Identify which cell holds the provided text, then report its [x, y] central coordinate. 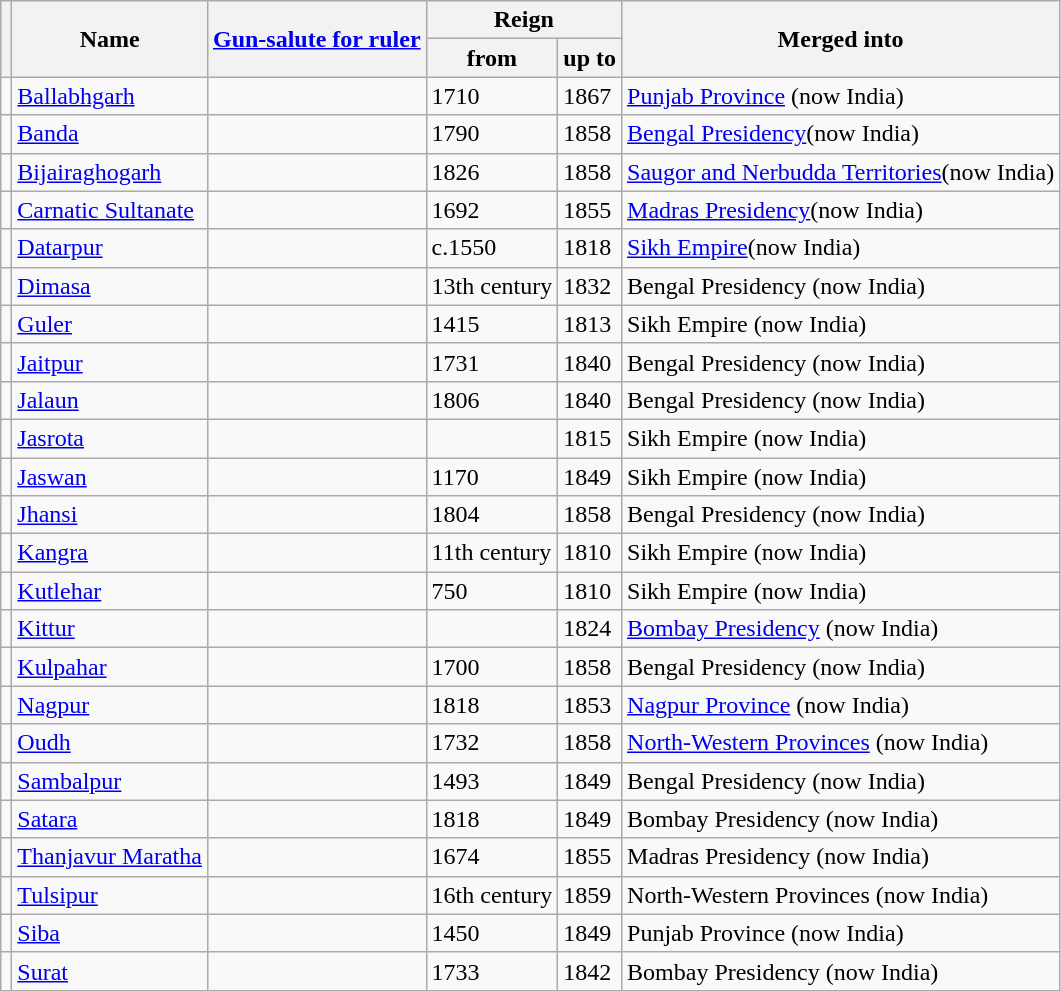
1493 [492, 781]
Kulpahar [110, 667]
1867 [590, 96]
Bijairaghogarh [110, 172]
1450 [492, 933]
Name [110, 39]
11th century [492, 553]
Jaswan [110, 477]
1832 [590, 286]
Jaitpur [110, 362]
1674 [492, 857]
Satara [110, 819]
Datarpur [110, 248]
Banda [110, 134]
Tulsipur [110, 895]
1813 [590, 324]
1700 [492, 667]
Sambalpur [110, 781]
Thanjavur Maratha [110, 857]
1731 [492, 362]
1790 [492, 134]
1853 [590, 705]
1733 [492, 971]
1859 [590, 895]
Guler [110, 324]
1415 [492, 324]
Jasrota [110, 438]
Dimasa [110, 286]
1710 [492, 96]
Sikh Empire(now India) [841, 248]
Madras Presidency (now India) [841, 857]
1804 [492, 515]
Bengal Presidency(now India) [841, 134]
c.1550 [492, 248]
Oudh [110, 743]
Nagpur Province (now India) [841, 705]
1806 [492, 400]
1815 [590, 438]
13th century [492, 286]
Reign [524, 20]
16th century [492, 895]
Kangra [110, 553]
Jhansi [110, 515]
Kutlehar [110, 591]
up to [590, 58]
Ballabhgarh [110, 96]
Nagpur [110, 705]
1842 [590, 971]
1732 [492, 743]
1826 [492, 172]
Siba [110, 933]
Surat [110, 971]
Saugor and Nerbudda Territories(now India) [841, 172]
Jalaun [110, 400]
1824 [590, 629]
Kittur [110, 629]
750 [492, 591]
1170 [492, 477]
1692 [492, 210]
Merged into [841, 39]
Madras Presidency(now India) [841, 210]
from [492, 58]
Gun-salute for ruler [316, 39]
Carnatic Sultanate [110, 210]
